Return [X, Y] of the center of cell containing provided text 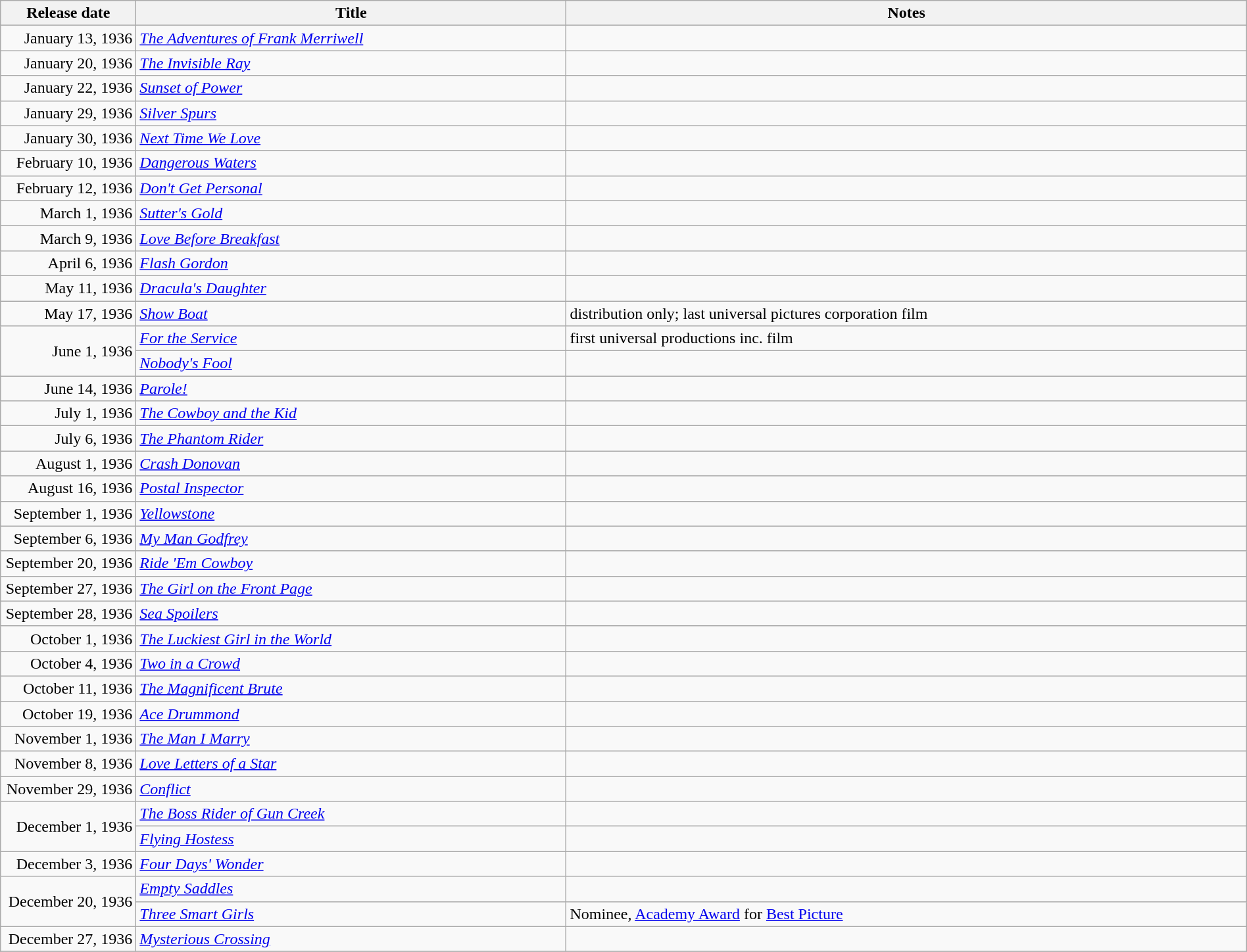
March 1, 1936 [68, 213]
October 4, 1936 [68, 663]
February 12, 1936 [68, 188]
February 10, 1936 [68, 163]
October 19, 1936 [68, 713]
Next Time We Love [351, 138]
December 3, 1936 [68, 864]
Sea Spoilers [351, 613]
May 17, 1936 [68, 314]
The Cowboy and the Kid [351, 414]
My Man Godfrey [351, 538]
The Girl on the Front Page [351, 588]
The Man I Marry [351, 739]
Crash Donovan [351, 464]
The Luckiest Girl in the World [351, 638]
Title [351, 13]
first universal productions inc. film [906, 339]
December 20, 1936 [68, 901]
September 1, 1936 [68, 513]
Dracula's Daughter [351, 288]
August 16, 1936 [68, 488]
July 6, 1936 [68, 439]
August 1, 1936 [68, 464]
November 29, 1936 [68, 789]
Mysterious Crossing [351, 939]
The Boss Rider of Gun Creek [351, 814]
January 22, 1936 [68, 88]
Flying Hostess [351, 839]
October 1, 1936 [68, 638]
The Adventures of Frank Merriwell [351, 38]
November 1, 1936 [68, 739]
Ride 'Em Cowboy [351, 563]
October 11, 1936 [68, 688]
Four Days' Wonder [351, 864]
Sunset of Power [351, 88]
Flash Gordon [351, 263]
The Magnificent Brute [351, 688]
November 8, 1936 [68, 764]
May 11, 1936 [68, 288]
Yellowstone [351, 513]
September 6, 1936 [68, 538]
The Invisible Ray [351, 63]
January 29, 1936 [68, 113]
Notes [906, 13]
Two in a Crowd [351, 663]
December 27, 1936 [68, 939]
Empty Saddles [351, 889]
July 1, 1936 [68, 414]
Love Before Breakfast [351, 238]
Nominee, Academy Award for Best Picture [906, 914]
Sutter's Gold [351, 213]
For the Service [351, 339]
Three Smart Girls [351, 914]
September 27, 1936 [68, 588]
January 30, 1936 [68, 138]
September 28, 1936 [68, 613]
January 20, 1936 [68, 63]
March 9, 1936 [68, 238]
June 14, 1936 [68, 389]
distribution only; last universal pictures corporation film [906, 314]
June 1, 1936 [68, 351]
December 1, 1936 [68, 826]
Release date [68, 13]
September 20, 1936 [68, 563]
Silver Spurs [351, 113]
Dangerous Waters [351, 163]
Love Letters of a Star [351, 764]
The Phantom Rider [351, 439]
April 6, 1936 [68, 263]
Postal Inspector [351, 488]
Conflict [351, 789]
January 13, 1936 [68, 38]
Nobody's Fool [351, 364]
Don't Get Personal [351, 188]
Show Boat [351, 314]
Parole! [351, 389]
Ace Drummond [351, 713]
